From the cell containing the given text, extract its center point as [x, y] coordinate. 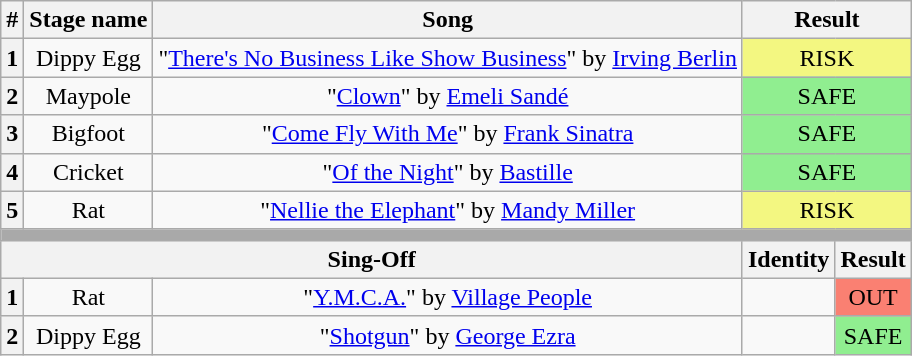
"Y.M.C.A." by Village People [448, 297]
"Come Fly With Me" by Frank Sinatra [448, 134]
3 [12, 134]
OUT [873, 297]
"Nellie the Elephant" by Mandy Miller [448, 210]
# [12, 20]
"There's No Business Like Show Business" by Irving Berlin [448, 58]
Stage name [88, 20]
5 [12, 210]
"Clown" by Emeli Sandé [448, 96]
"Of the Night" by Bastille [448, 172]
Bigfoot [88, 134]
Maypole [88, 96]
"Shotgun" by George Ezra [448, 335]
Song [448, 20]
Sing-Off [372, 259]
Identity [788, 259]
4 [12, 172]
Cricket [88, 172]
